Locate the cell with the specified text and output its [X, Y] center coordinate. 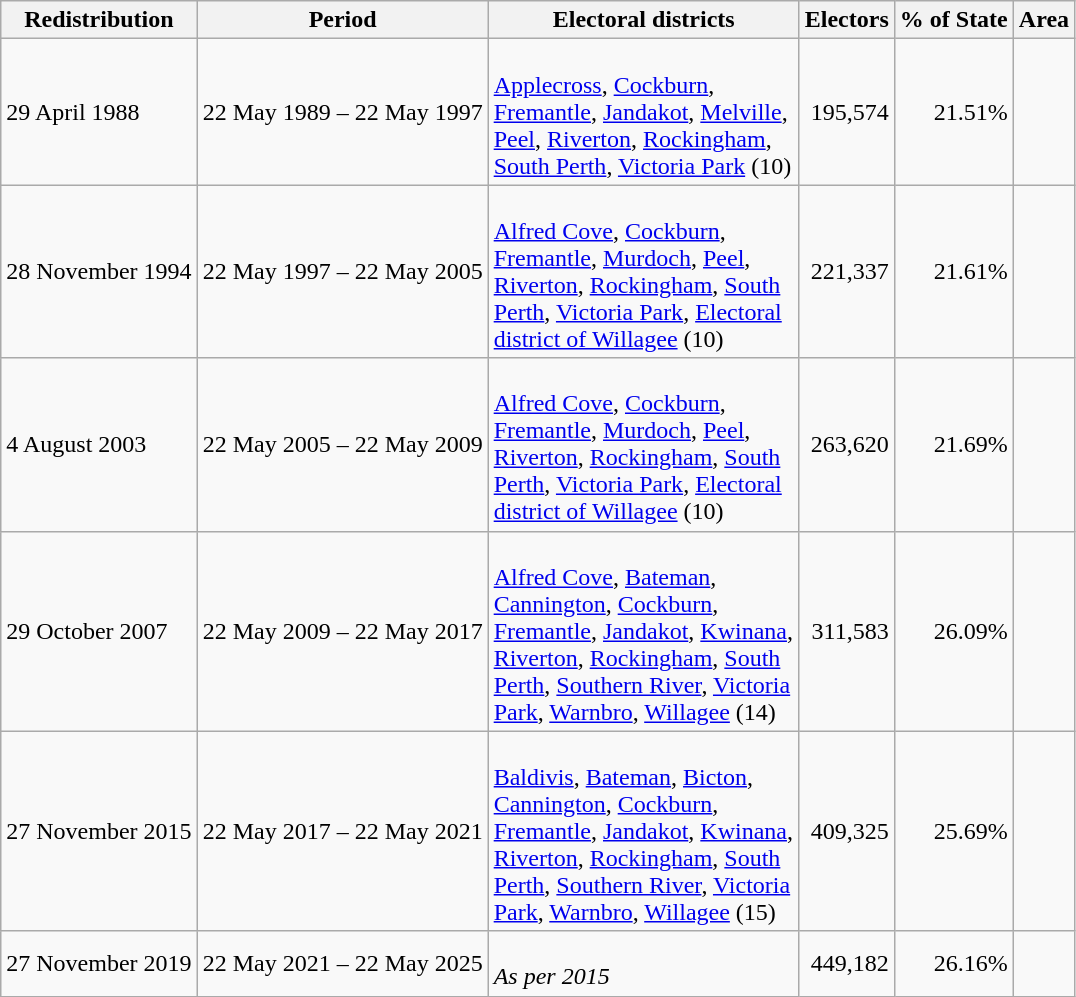
22 May 2005 – 22 May 2009 [342, 444]
Electoral districts [644, 20]
195,574 [846, 112]
28 November 1994 [99, 272]
4 August 2003 [99, 444]
409,325 [846, 831]
22 May 2009 – 22 May 2017 [342, 631]
27 November 2019 [99, 964]
449,182 [846, 964]
Redistribution [99, 20]
221,337 [846, 272]
Period [342, 20]
29 April 1988 [99, 112]
Electors [846, 20]
311,583 [846, 631]
Area [1044, 20]
29 October 2007 [99, 631]
27 November 2015 [99, 831]
26.09% [954, 631]
21.51% [954, 112]
As per 2015 [644, 964]
22 May 1997 – 22 May 2005 [342, 272]
% of State [954, 20]
25.69% [954, 831]
21.69% [954, 444]
26.16% [954, 964]
21.61% [954, 272]
263,620 [846, 444]
22 May 1989 – 22 May 1997 [342, 112]
22 May 2017 – 22 May 2021 [342, 831]
22 May 2021 – 22 May 2025 [342, 964]
Applecross, Cockburn, Fremantle, Jandakot, Melville, Peel, Riverton, Rockingham, South Perth, Victoria Park (10) [644, 112]
